Return the [x, y] coordinate for the center point of the cell that contains the specified text.  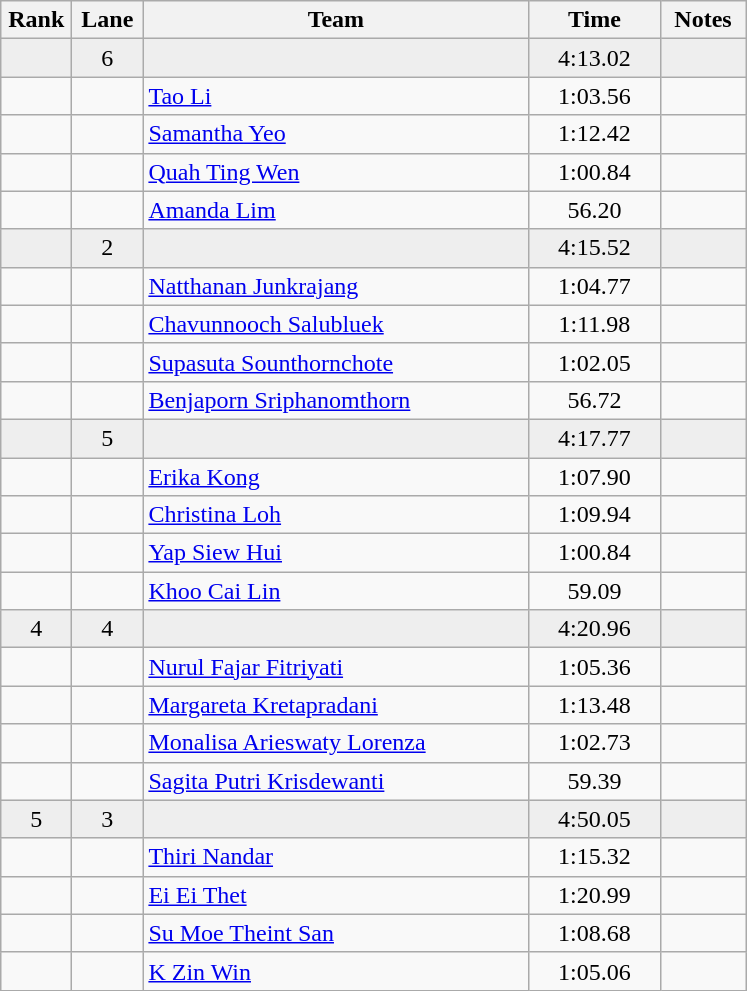
1:03.56 [594, 96]
Christina Loh [336, 515]
Su Moe Theint San [336, 933]
56.20 [594, 210]
Supasuta Sounthornchote [336, 362]
1:12.42 [594, 134]
Tao Li [336, 96]
Benjaporn Sriphanomthorn [336, 400]
Natthanan Junkrajang [336, 286]
1:04.77 [594, 286]
4:17.77 [594, 438]
4:15.52 [594, 248]
Yap Siew Hui [336, 553]
Amanda Lim [336, 210]
Erika Kong [336, 477]
Quah Ting Wen [336, 172]
Lane [108, 20]
1:02.05 [594, 362]
1:15.32 [594, 857]
Sagita Putri Krisdewanti [336, 781]
1:20.99 [594, 895]
Team [336, 20]
Nurul Fajar Fitriyati [336, 667]
Notes [703, 20]
Thiri Nandar [336, 857]
4:50.05 [594, 819]
1:13.48 [594, 705]
1:05.06 [594, 971]
4:13.02 [594, 58]
Monalisa Arieswaty Lorenza [336, 743]
Khoo Cai Lin [336, 591]
2 [108, 248]
1:09.94 [594, 515]
K Zin Win [336, 971]
Margareta Kretapradani [336, 705]
4:20.96 [594, 629]
59.09 [594, 591]
1:11.98 [594, 324]
Samantha Yeo [336, 134]
6 [108, 58]
Rank [36, 20]
1:02.73 [594, 743]
1:05.36 [594, 667]
59.39 [594, 781]
1:08.68 [594, 933]
Ei Ei Thet [336, 895]
1:07.90 [594, 477]
56.72 [594, 400]
Time [594, 20]
3 [108, 819]
Chavunnooch Salubluek [336, 324]
